For the text-containing cell, return its midpoint in [X, Y] coordinate format. 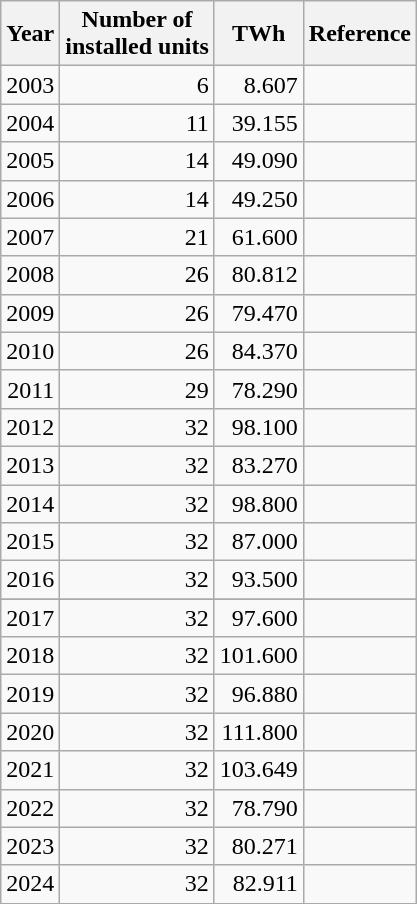
2015 [30, 542]
2024 [30, 884]
2012 [30, 427]
87.000 [258, 542]
84.370 [258, 351]
2017 [30, 618]
21 [137, 237]
78.790 [258, 808]
39.155 [258, 123]
2021 [30, 770]
61.600 [258, 237]
103.649 [258, 770]
2020 [30, 732]
2018 [30, 656]
80.271 [258, 846]
11 [137, 123]
Number ofinstalled units [137, 34]
2016 [30, 580]
Year [30, 34]
2003 [30, 85]
Reference [360, 34]
96.880 [258, 694]
TWh [258, 34]
2010 [30, 351]
98.100 [258, 427]
2023 [30, 846]
2008 [30, 275]
49.250 [258, 199]
2019 [30, 694]
98.800 [258, 503]
2014 [30, 503]
2022 [30, 808]
2013 [30, 465]
82.911 [258, 884]
83.270 [258, 465]
2009 [30, 313]
97.600 [258, 618]
8.607 [258, 85]
2007 [30, 237]
111.800 [258, 732]
2004 [30, 123]
2006 [30, 199]
78.290 [258, 389]
101.600 [258, 656]
79.470 [258, 313]
80.812 [258, 275]
2011 [30, 389]
49.090 [258, 161]
93.500 [258, 580]
6 [137, 85]
29 [137, 389]
2005 [30, 161]
